Locate the cell with the specified text and output its [X, Y] center coordinate. 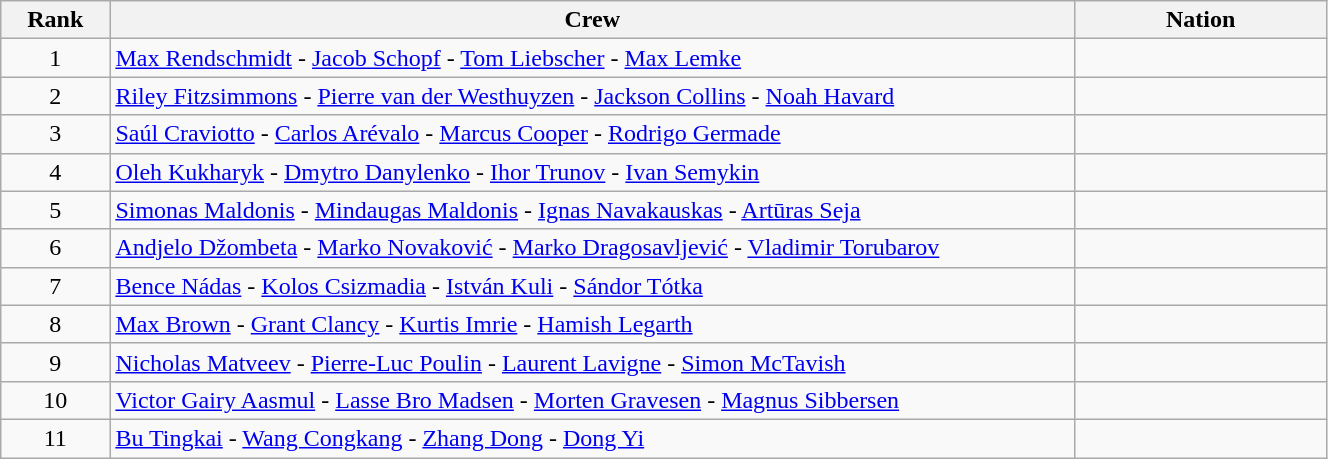
4 [56, 172]
Bence Nádas - Kolos Csizmadia - István Kuli - Sándor Tótka [592, 286]
Max Brown - Grant Clancy - Kurtis Imrie - Hamish Legarth [592, 324]
Rank [56, 20]
Nation [1201, 20]
Oleh Kukharyk - Dmytro Danylenko - Ihor Trunov - Ivan Semykin [592, 172]
11 [56, 438]
8 [56, 324]
1 [56, 58]
Riley Fitzsimmons - Pierre van der Westhuyzen - Jackson Collins - Noah Havard [592, 96]
3 [56, 134]
2 [56, 96]
10 [56, 400]
9 [56, 362]
Crew [592, 20]
7 [56, 286]
Simonas Maldonis - Mindaugas Maldonis - Ignas Navakauskas - Artūras Seja [592, 210]
Saúl Craviotto - Carlos Arévalo - Marcus Cooper - Rodrigo Germade [592, 134]
Bu Tingkai - Wang Congkang - Zhang Dong - Dong Yi [592, 438]
Max Rendschmidt - Jacob Schopf - Tom Liebscher - Max Lemke [592, 58]
Andjelo Džombeta - Marko Novaković - Marko Dragosavljević - Vladimir Torubarov [592, 248]
Victor Gairy Aasmul - Lasse Bro Madsen - Morten Gravesen - Magnus Sibbersen [592, 400]
Nicholas Matveev - Pierre-Luc Poulin - Laurent Lavigne - Simon McTavish [592, 362]
6 [56, 248]
5 [56, 210]
